Output the [x, y] coordinate of the center of the cell containing the given text.  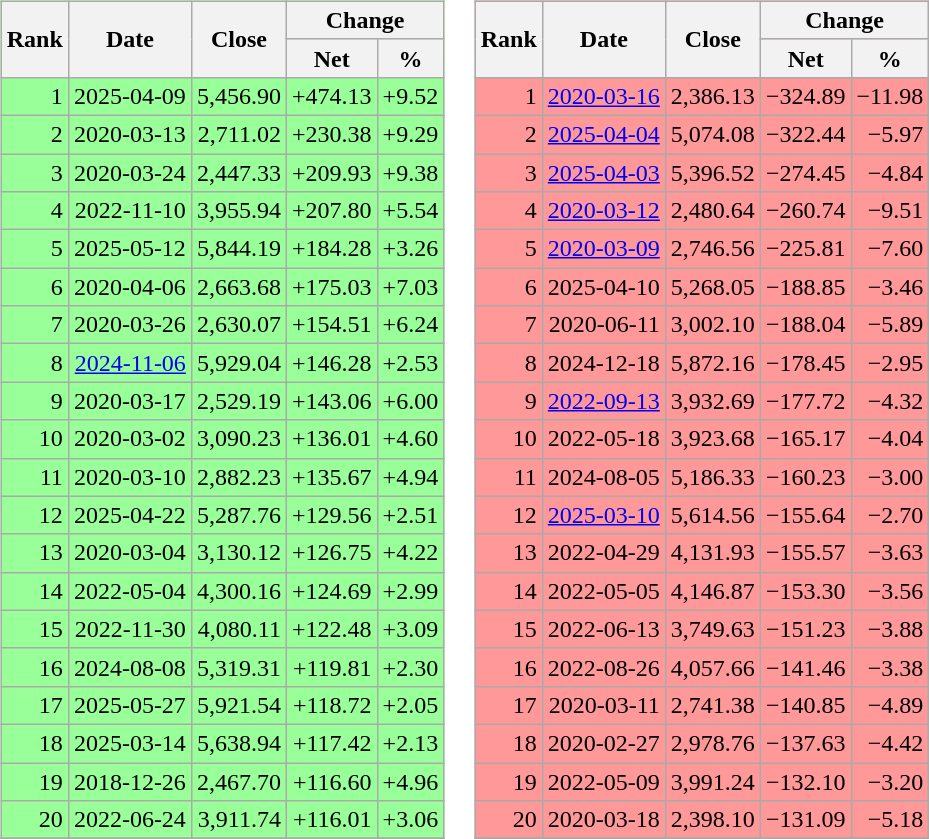
2020-03-24 [130, 173]
+4.94 [410, 477]
−11.98 [890, 96]
+207.80 [332, 211]
−155.57 [806, 553]
2,630.07 [238, 325]
−178.45 [806, 363]
−274.45 [806, 173]
+143.06 [332, 401]
+2.30 [410, 667]
+6.24 [410, 325]
+129.56 [332, 515]
3,911.74 [238, 820]
2025-04-09 [130, 96]
2,480.64 [712, 211]
2025-03-14 [130, 743]
2022-11-30 [130, 629]
5,319.31 [238, 667]
−151.23 [806, 629]
−160.23 [806, 477]
−2.95 [890, 363]
2,711.02 [238, 134]
5,614.56 [712, 515]
−322.44 [806, 134]
+9.38 [410, 173]
+116.60 [332, 781]
2025-03-10 [604, 515]
−3.88 [890, 629]
2020-03-04 [130, 553]
+135.67 [332, 477]
3,991.24 [712, 781]
3,932.69 [712, 401]
+119.81 [332, 667]
+9.52 [410, 96]
+2.51 [410, 515]
3,955.94 [238, 211]
2022-09-13 [604, 401]
−132.10 [806, 781]
−141.46 [806, 667]
−177.72 [806, 401]
5,074.08 [712, 134]
+4.22 [410, 553]
4,080.11 [238, 629]
−260.74 [806, 211]
−5.89 [890, 325]
−137.63 [806, 743]
2020-03-11 [604, 705]
5,872.16 [712, 363]
+122.48 [332, 629]
2022-11-10 [130, 211]
−188.85 [806, 287]
4,300.16 [238, 591]
−3.63 [890, 553]
+3.09 [410, 629]
+2.13 [410, 743]
−9.51 [890, 211]
+2.99 [410, 591]
−131.09 [806, 820]
2025-05-12 [130, 249]
2,746.56 [712, 249]
−3.00 [890, 477]
−4.04 [890, 439]
2022-05-09 [604, 781]
−153.30 [806, 591]
5,921.54 [238, 705]
2020-03-10 [130, 477]
2024-08-05 [604, 477]
2,978.76 [712, 743]
2025-04-03 [604, 173]
2020-04-06 [130, 287]
+2.05 [410, 705]
+126.75 [332, 553]
+175.03 [332, 287]
2,447.33 [238, 173]
2,663.68 [238, 287]
2024-08-08 [130, 667]
4,057.66 [712, 667]
2,529.19 [238, 401]
+7.03 [410, 287]
+136.01 [332, 439]
2,386.13 [712, 96]
5,186.33 [712, 477]
+3.26 [410, 249]
2024-11-06 [130, 363]
−4.89 [890, 705]
−2.70 [890, 515]
−155.64 [806, 515]
2020-02-27 [604, 743]
5,844.19 [238, 249]
+146.28 [332, 363]
2020-06-11 [604, 325]
2,467.70 [238, 781]
5,268.05 [712, 287]
+9.29 [410, 134]
5,638.94 [238, 743]
−140.85 [806, 705]
3,749.63 [712, 629]
+116.01 [332, 820]
2022-08-26 [604, 667]
2022-05-05 [604, 591]
2025-04-10 [604, 287]
+184.28 [332, 249]
+4.96 [410, 781]
2022-06-13 [604, 629]
+5.54 [410, 211]
4,146.87 [712, 591]
−3.46 [890, 287]
−324.89 [806, 96]
−225.81 [806, 249]
+118.72 [332, 705]
2020-03-09 [604, 249]
+154.51 [332, 325]
2022-06-24 [130, 820]
2022-05-04 [130, 591]
5,287.76 [238, 515]
2025-04-04 [604, 134]
2020-03-13 [130, 134]
5,929.04 [238, 363]
−5.18 [890, 820]
−165.17 [806, 439]
2025-05-27 [130, 705]
+124.69 [332, 591]
4,131.93 [712, 553]
3,130.12 [238, 553]
+474.13 [332, 96]
2018-12-26 [130, 781]
−188.04 [806, 325]
+230.38 [332, 134]
+117.42 [332, 743]
−3.38 [890, 667]
2,741.38 [712, 705]
2,882.23 [238, 477]
+4.60 [410, 439]
+6.00 [410, 401]
2,398.10 [712, 820]
5,396.52 [712, 173]
2020-03-17 [130, 401]
2020-03-26 [130, 325]
2025-04-22 [130, 515]
−5.97 [890, 134]
3,923.68 [712, 439]
−4.32 [890, 401]
2022-05-18 [604, 439]
−4.84 [890, 173]
2024-12-18 [604, 363]
−4.42 [890, 743]
2020-03-18 [604, 820]
+2.53 [410, 363]
3,002.10 [712, 325]
−7.60 [890, 249]
2020-03-16 [604, 96]
3,090.23 [238, 439]
+209.93 [332, 173]
−3.56 [890, 591]
−3.20 [890, 781]
2020-03-02 [130, 439]
5,456.90 [238, 96]
2022-04-29 [604, 553]
+3.06 [410, 820]
2020-03-12 [604, 211]
